Find where the given text appears and provide that cell's center as (x, y) coordinate. 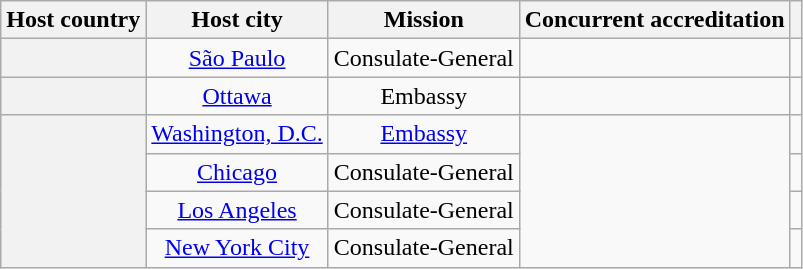
São Paulo (237, 58)
Chicago (237, 172)
Mission (424, 20)
New York City (237, 248)
Los Angeles (237, 210)
Concurrent accreditation (654, 20)
Host city (237, 20)
Host country (74, 20)
Ottawa (237, 96)
Washington, D.C. (237, 134)
